Locate the cell with the specified text and output its [x, y] center coordinate. 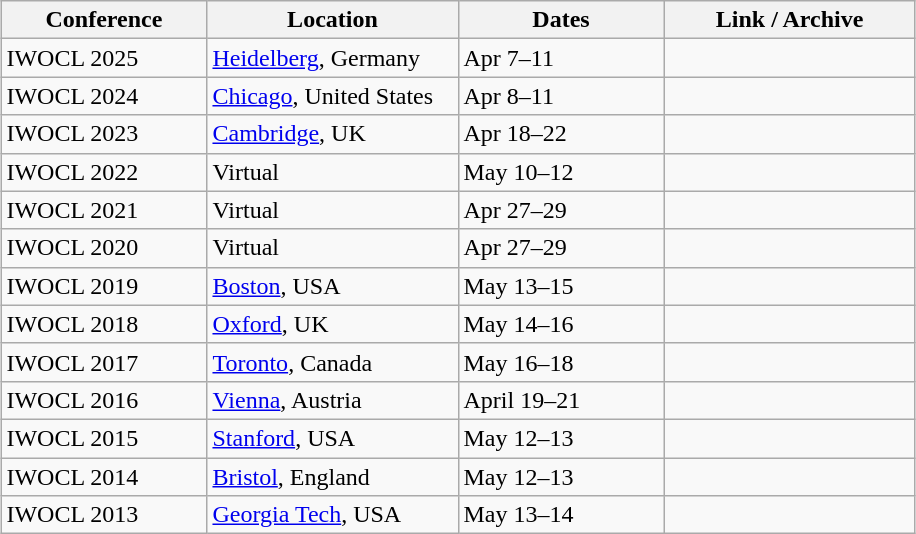
IWOCL 2022 [104, 172]
Oxford, UK [332, 324]
Cambridge, UK [332, 134]
IWOCL 2018 [104, 324]
Apr 7–11 [561, 58]
Dates [561, 20]
Boston, USA [332, 286]
IWOCL 2021 [104, 210]
Stanford, USA [332, 438]
Conference [104, 20]
IWOCL 2020 [104, 248]
May 13–15 [561, 286]
April 19–21 [561, 400]
Bristol, England [332, 477]
May 16–18 [561, 362]
IWOCL 2024 [104, 96]
Apr 8–11 [561, 96]
Apr 18–22 [561, 134]
Location [332, 20]
May 13–14 [561, 515]
IWOCL 2017 [104, 362]
Heidelberg, Germany [332, 58]
IWOCL 2015 [104, 438]
Link / Archive [790, 20]
IWOCL 2014 [104, 477]
IWOCL 2025 [104, 58]
May 10–12 [561, 172]
Georgia Tech, USA [332, 515]
IWOCL 2019 [104, 286]
May 14–16 [561, 324]
IWOCL 2016 [104, 400]
Chicago, United States [332, 96]
Vienna, Austria [332, 400]
IWOCL 2023 [104, 134]
Toronto, Canada [332, 362]
IWOCL 2013 [104, 515]
